Identify which cell holds the provided text, then report its (X, Y) central coordinate. 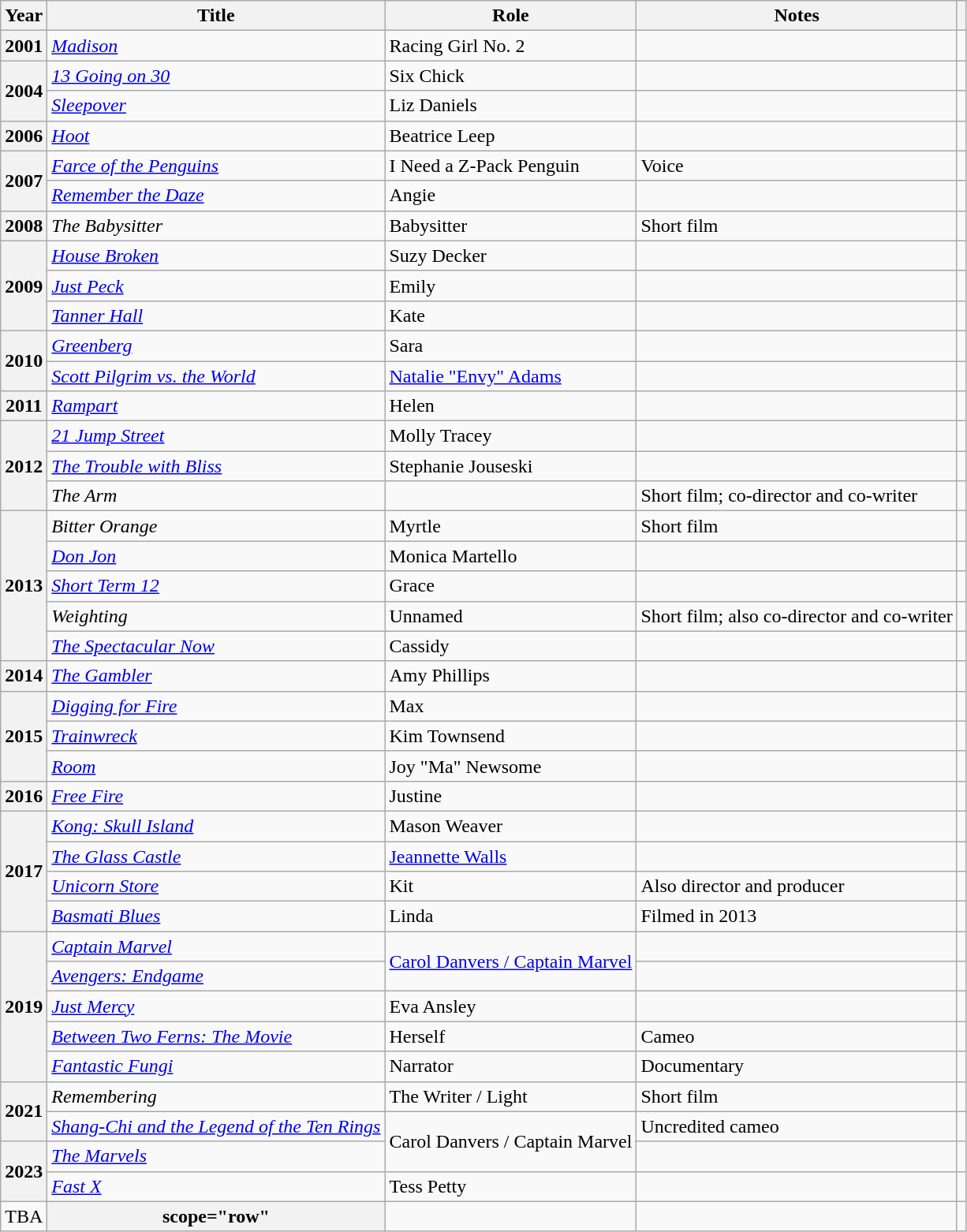
Free Fire (216, 796)
Tanner Hall (216, 315)
Kim Townsend (511, 736)
Sara (511, 345)
Filmed in 2013 (797, 917)
Just Peck (216, 286)
Madison (216, 46)
Kate (511, 315)
Trainwreck (216, 736)
Don Jon (216, 556)
2009 (24, 286)
2014 (24, 676)
Uncredited cameo (797, 1126)
2011 (24, 406)
Max (511, 706)
Molly Tracey (511, 436)
Emily (511, 286)
I Need a Z-Pack Penguin (511, 166)
Bitter Orange (216, 526)
2004 (24, 91)
Kong: Skull Island (216, 826)
Babysitter (511, 226)
Fantastic Fungi (216, 1066)
Title (216, 16)
Short film; co-director and co-writer (797, 496)
The Trouble with Bliss (216, 466)
Monica Martello (511, 556)
Basmati Blues (216, 917)
Hoot (216, 136)
Angie (511, 196)
Tess Petty (511, 1186)
2023 (24, 1171)
2008 (24, 226)
Linda (511, 917)
Weighting (216, 616)
Rampart (216, 406)
Amy Phillips (511, 676)
Short Term 12 (216, 586)
Justine (511, 796)
Stephanie Jouseski (511, 466)
Remembering (216, 1096)
Notes (797, 16)
Greenberg (216, 345)
Documentary (797, 1066)
2013 (24, 586)
House Broken (216, 256)
2019 (24, 1006)
2012 (24, 466)
The Glass Castle (216, 856)
Mason Weaver (511, 826)
Racing Girl No. 2 (511, 46)
Narrator (511, 1066)
The Marvels (216, 1156)
Room (216, 766)
Jeannette Walls (511, 856)
Year (24, 16)
Cameo (797, 1036)
Role (511, 16)
Suzy Decker (511, 256)
2001 (24, 46)
Six Chick (511, 76)
Beatrice Leep (511, 136)
Farce of the Penguins (216, 166)
Also director and producer (797, 887)
Shang-Chi and the Legend of the Ten Rings (216, 1126)
2015 (24, 736)
Just Mercy (216, 1006)
The Arm (216, 496)
scope="row" (216, 1216)
Myrtle (511, 526)
Joy "Ma" Newsome (511, 766)
The Spectacular Now (216, 646)
Grace (511, 586)
Voice (797, 166)
Liz Daniels (511, 106)
Sleepover (216, 106)
2017 (24, 871)
2010 (24, 360)
2021 (24, 1111)
Eva Ansley (511, 1006)
Unnamed (511, 616)
The Babysitter (216, 226)
2016 (24, 796)
Digging for Fire (216, 706)
Scott Pilgrim vs. the World (216, 376)
Avengers: Endgame (216, 976)
Captain Marvel (216, 946)
Herself (511, 1036)
Cassidy (511, 646)
The Writer / Light (511, 1096)
Remember the Daze (216, 196)
TBA (24, 1216)
21 Jump Street (216, 436)
The Gambler (216, 676)
Helen (511, 406)
Between Two Ferns: The Movie (216, 1036)
Fast X (216, 1186)
2007 (24, 181)
Short film; also co-director and co-writer (797, 616)
Natalie "Envy" Adams (511, 376)
2006 (24, 136)
13 Going on 30 (216, 76)
Kit (511, 887)
Unicorn Store (216, 887)
